Capture the cell that displays the provided text and extract its (x, y) central coordinate. 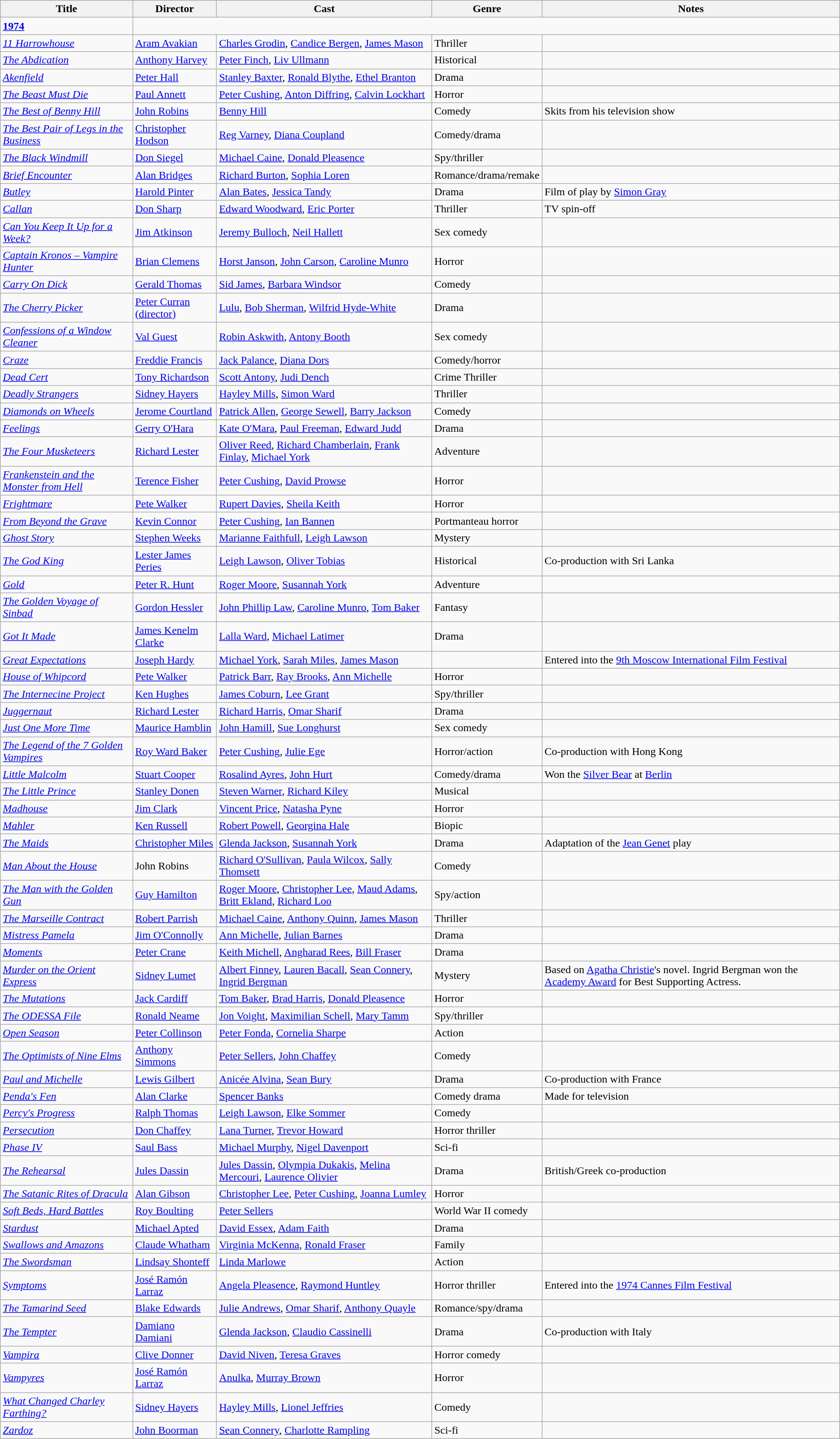
The Little Prince (66, 791)
Based on Agatha Christie's novel. Ingrid Bergman won the Academy Award for Best Supporting Actress. (691, 976)
Christopher Miles (175, 842)
Stardust (66, 1228)
Michael Caine, Anthony Quinn, James Mason (324, 918)
Mahler (66, 825)
Sid James, Barbara Windsor (324, 285)
Freddie Francis (175, 360)
Robert Parrish (175, 918)
Alan Bates, Jessica Tandy (324, 192)
Fantasy (487, 608)
Anthony Harvey (175, 60)
The Legend of the 7 Golden Vampires (66, 751)
Entered into the 9th Moscow International Film Festival (691, 660)
Clive Donner (175, 1355)
Peter R. Hunt (175, 584)
Linda Marlowe (324, 1262)
David Niven, Teresa Graves (324, 1355)
Peter Curran (director) (175, 308)
Michael Caine, Donald Pleasence (324, 158)
Gerry O'Hara (175, 428)
Dead Cert (66, 377)
Butley (66, 192)
Symptoms (66, 1285)
Jim Clark (175, 808)
Spencer Banks (324, 1096)
Title (66, 9)
Callan (66, 209)
Val Guest (175, 337)
Ken Russell (175, 825)
Jules Dassin (175, 1171)
Roger Moore, Christopher Lee, Maud Adams, Britt Ekland, Richard Loo (324, 895)
Portmanteau horror (487, 521)
Family (487, 1245)
Glenda Jackson, Susannah York (324, 842)
Ralph Thomas (175, 1113)
Roy Boulting (175, 1211)
Maurice Hamblin (175, 728)
Anulka, Murray Brown (324, 1378)
Comedy drama (487, 1096)
Romance/spy/drama (487, 1308)
Kate O'Mara, Paul Freeman, Edward Judd (324, 428)
Made for television (691, 1096)
Aram Avakian (175, 43)
The Tamarind Seed (66, 1308)
Comedy/horror (487, 360)
Phase IV (66, 1147)
Harold Pinter (175, 192)
Musical (487, 791)
Michael Murphy, Nigel Davenport (324, 1147)
Cast (324, 9)
John Hamill, Sue Longhurst (324, 728)
Crime Thriller (487, 377)
Jim Atkinson (175, 232)
Frightmare (66, 504)
Ghost Story (66, 538)
Skits from his television show (691, 111)
Jack Cardiff (175, 999)
Damiano Damiani (175, 1331)
Jack Palance, Diana Dors (324, 360)
Peter Sellers (324, 1211)
Peter Cushing, Anton Diffring, Calvin Lockhart (324, 94)
Jerome Courtland (175, 411)
World War II comedy (487, 1211)
Christopher Hodson (175, 135)
1974 (66, 26)
Soft Beds, Hard Battles (66, 1211)
Leigh Lawson, Oliver Tobias (324, 561)
Lindsay Shonteff (175, 1262)
The ODESSA File (66, 1016)
Vampyres (66, 1378)
Edward Woodward, Eric Porter (324, 209)
Juggernaut (66, 711)
The Optimists of Nine Elms (66, 1056)
Marianne Faithfull, Leigh Lawson (324, 538)
Benny Hill (324, 111)
Peter Collinson (175, 1033)
Patrick Allen, George Sewell, Barry Jackson (324, 411)
Rosalind Ayres, John Hurt (324, 774)
Diamonds on Wheels (66, 411)
Deadly Strangers (66, 394)
Confessions of a Window Cleaner (66, 337)
Won the Silver Bear at Berlin (691, 774)
Can You Keep It Up for a Week? (66, 232)
The Mutations (66, 999)
Captain Kronos – Vampire Hunter (66, 261)
Blake Edwards (175, 1308)
The Cherry Picker (66, 308)
Craze (66, 360)
The Man with the Golden Gun (66, 895)
Lester James Peries (175, 561)
Steven Warner, Richard Kiley (324, 791)
Saul Bass (175, 1147)
Claude Whatham (175, 1245)
The Beast Must Die (66, 94)
John Phillip Law, Caroline Munro, Tom Baker (324, 608)
Feelings (66, 428)
Stuart Cooper (175, 774)
Ken Hughes (175, 694)
Peter Fonda, Cornelia Sharpe (324, 1033)
Co-production with Italy (691, 1331)
Paul Annett (175, 94)
Roy Ward Baker (175, 751)
The Marseille Contract (66, 918)
Persecution (66, 1130)
Sidney Lumet (175, 976)
Sean Connery, Charlotte Rampling (324, 1430)
Ronald Neame (175, 1016)
The Internecine Project (66, 694)
Madhouse (66, 808)
Joseph Hardy (175, 660)
Don Chaffey (175, 1130)
Leigh Lawson, Elke Sommer (324, 1113)
David Essex, Adam Faith (324, 1228)
Jeremy Bulloch, Neil Hallett (324, 232)
Paul and Michelle (66, 1079)
Don Sharp (175, 209)
Michael Apted (175, 1228)
Tom Baker, Brad Harris, Donald Pleasence (324, 999)
Alan Gibson (175, 1193)
The Maids (66, 842)
Rupert Davies, Sheila Keith (324, 504)
Akenfield (66, 77)
The Black Windmill (66, 158)
Penda's Fen (66, 1096)
John Boorman (175, 1430)
Great Expectations (66, 660)
The Abdication (66, 60)
James Coburn, Lee Grant (324, 694)
Frankenstein and the Monster from Hell (66, 480)
Gerald Thomas (175, 285)
Patrick Barr, Ray Brooks, Ann Michelle (324, 677)
Horror comedy (487, 1355)
Swallows and Amazons (66, 1245)
Peter Cushing, Julie Ege (324, 751)
Keith Michell, Angharad Rees, Bill Fraser (324, 952)
Spy/action (487, 895)
11 Harrowhouse (66, 43)
The Satanic Rites of Dracula (66, 1193)
Biopic (487, 825)
Romance/drama/remake (487, 175)
Carry On Dick (66, 285)
Entered into the 1974 Cannes Film Festival (691, 1285)
Film of play by Simon Gray (691, 192)
Charles Grodin, Candice Bergen, James Mason (324, 43)
Richard O'Sullivan, Paula Wilcox, Sally Thomsett (324, 865)
Brian Clemens (175, 261)
Peter Finch, Liv Ullmann (324, 60)
Adaptation of the Jean Genet play (691, 842)
Anicée Alvina, Sean Bury (324, 1079)
Stephen Weeks (175, 538)
Open Season (66, 1033)
Kevin Connor (175, 521)
Roger Moore, Susannah York (324, 584)
House of Whipcord (66, 677)
Co-production with Sri Lanka (691, 561)
Reg Varney, Diana Coupland (324, 135)
Michael York, Sarah Miles, James Mason (324, 660)
The God King (66, 561)
Murder on the Orient Express (66, 976)
Lalla Ward, Michael Latimer (324, 636)
Peter Sellers, John Chaffey (324, 1056)
Christopher Lee, Peter Cushing, Joanna Lumley (324, 1193)
Tony Richardson (175, 377)
Peter Cushing, David Prowse (324, 480)
Don Siegel (175, 158)
TV spin-off (691, 209)
Julie Andrews, Omar Sharif, Anthony Quayle (324, 1308)
Director (175, 9)
Horst Janson, John Carson, Caroline Munro (324, 261)
Stanley Baxter, Ronald Blythe, Ethel Branton (324, 77)
The Best Pair of Legs in the Business (66, 135)
Lulu, Bob Sherman, Wilfrid Hyde-White (324, 308)
Horror/action (487, 751)
Gold (66, 584)
Co-production with Hong Kong (691, 751)
The Tempter (66, 1331)
The Golden Voyage of Sinbad (66, 608)
Richard Harris, Omar Sharif (324, 711)
Gordon Hessler (175, 608)
Just One More Time (66, 728)
Oliver Reed, Richard Chamberlain, Frank Finlay, Michael York (324, 452)
The Best of Benny Hill (66, 111)
Vampira (66, 1355)
Jules Dassin, Olympia Dukakis, Melina Mercouri, Laurence Olivier (324, 1171)
Guy Hamilton (175, 895)
Lewis Gilbert (175, 1079)
Percy's Progress (66, 1113)
Glenda Jackson, Claudio Cassinelli (324, 1331)
Terence Fisher (175, 480)
Zardoz (66, 1430)
Robin Askwith, Antony Booth (324, 337)
From Beyond the Grave (66, 521)
James Kenelm Clarke (175, 636)
Brief Encounter (66, 175)
Alan Clarke (175, 1096)
Man About the House (66, 865)
Lana Turner, Trevor Howard (324, 1130)
Virginia McKenna, Ronald Fraser (324, 1245)
Robert Powell, Georgina Hale (324, 825)
Got It Made (66, 636)
What Changed Charley Farthing? (66, 1407)
Genre (487, 9)
Jon Voight, Maximilian Schell, Mary Tamm (324, 1016)
Stanley Donen (175, 791)
Little Malcolm (66, 774)
Vincent Price, Natasha Pyne (324, 808)
The Swordsman (66, 1262)
Peter Hall (175, 77)
The Four Musketeers (66, 452)
Notes (691, 9)
Angela Pleasence, Raymond Huntley (324, 1285)
Co-production with France (691, 1079)
Alan Bridges (175, 175)
Hayley Mills, Lionel Jeffries (324, 1407)
Hayley Mills, Simon Ward (324, 394)
Mistress Pamela (66, 935)
Moments (66, 952)
The Rehearsal (66, 1171)
Albert Finney, Lauren Bacall, Sean Connery, Ingrid Bergman (324, 976)
Anthony Simmons (175, 1056)
Jim O'Connolly (175, 935)
Peter Cushing, Ian Bannen (324, 521)
Ann Michelle, Julian Barnes (324, 935)
Scott Antony, Judi Dench (324, 377)
Peter Crane (175, 952)
Richard Burton, Sophia Loren (324, 175)
British/Greek co-production (691, 1171)
